For the text-containing cell, return its midpoint in [X, Y] coordinate format. 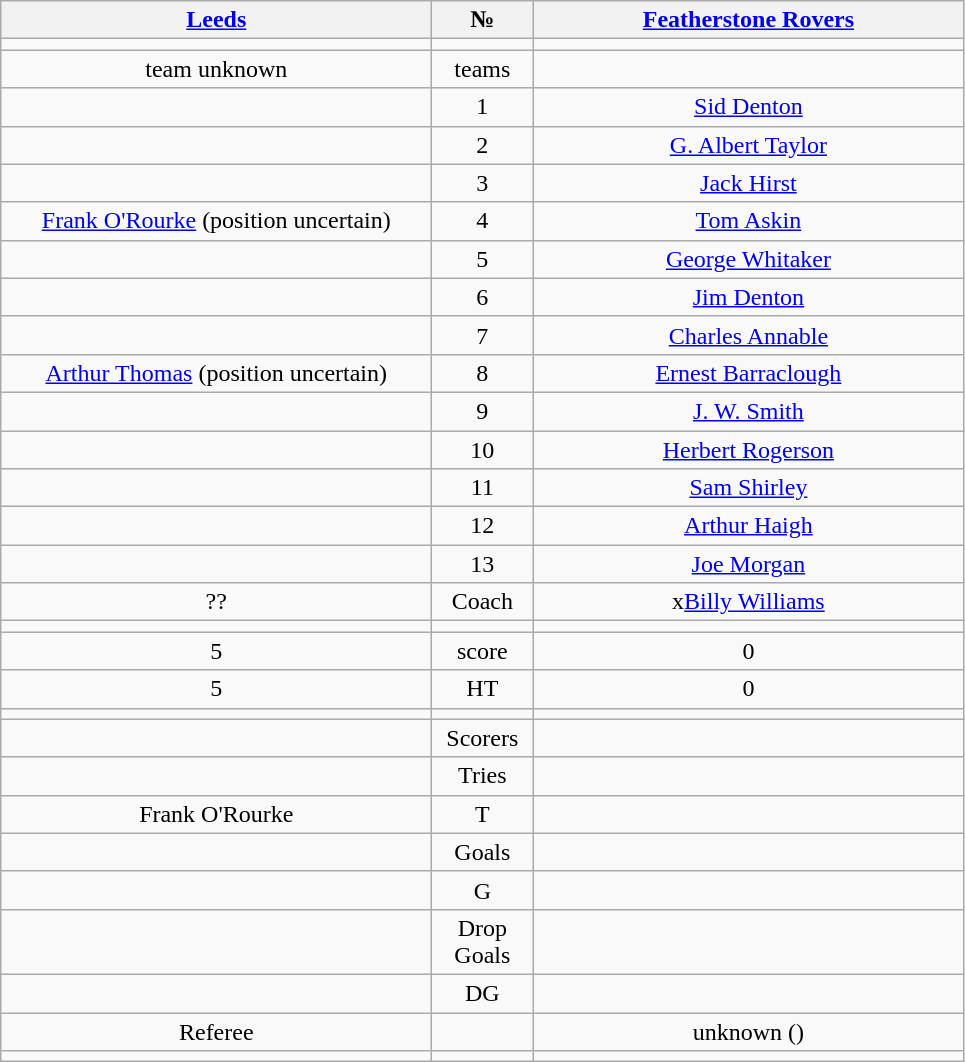
4 [482, 221]
unknown () [748, 1031]
12 [482, 526]
teams [482, 69]
Herbert Rogerson [748, 449]
Arthur Haigh [748, 526]
7 [482, 335]
№ [482, 20]
Featherstone Rovers [748, 20]
Drop Goals [482, 942]
George Whitaker [748, 259]
Jack Hirst [748, 183]
score [482, 651]
Joe Morgan [748, 564]
13 [482, 564]
Frank O'Rourke (position uncertain) [216, 221]
Sam Shirley [748, 488]
J. W. Smith [748, 411]
3 [482, 183]
G. Albert Taylor [748, 145]
G [482, 890]
HT [482, 689]
team unknown [216, 69]
Coach [482, 602]
Leeds [216, 20]
2 [482, 145]
xBilly Williams [748, 602]
Charles Annable [748, 335]
Goals [482, 852]
?? [216, 602]
Sid Denton [748, 107]
Referee [216, 1031]
Jim Denton [748, 297]
8 [482, 373]
Scorers [482, 738]
1 [482, 107]
DG [482, 993]
11 [482, 488]
Arthur Thomas (position uncertain) [216, 373]
9 [482, 411]
6 [482, 297]
Tries [482, 776]
Tom Askin [748, 221]
Frank O'Rourke [216, 814]
10 [482, 449]
Ernest Barraclough [748, 373]
T [482, 814]
